Determine the (x, y) coordinate at the center of the cell enclosing the given text.  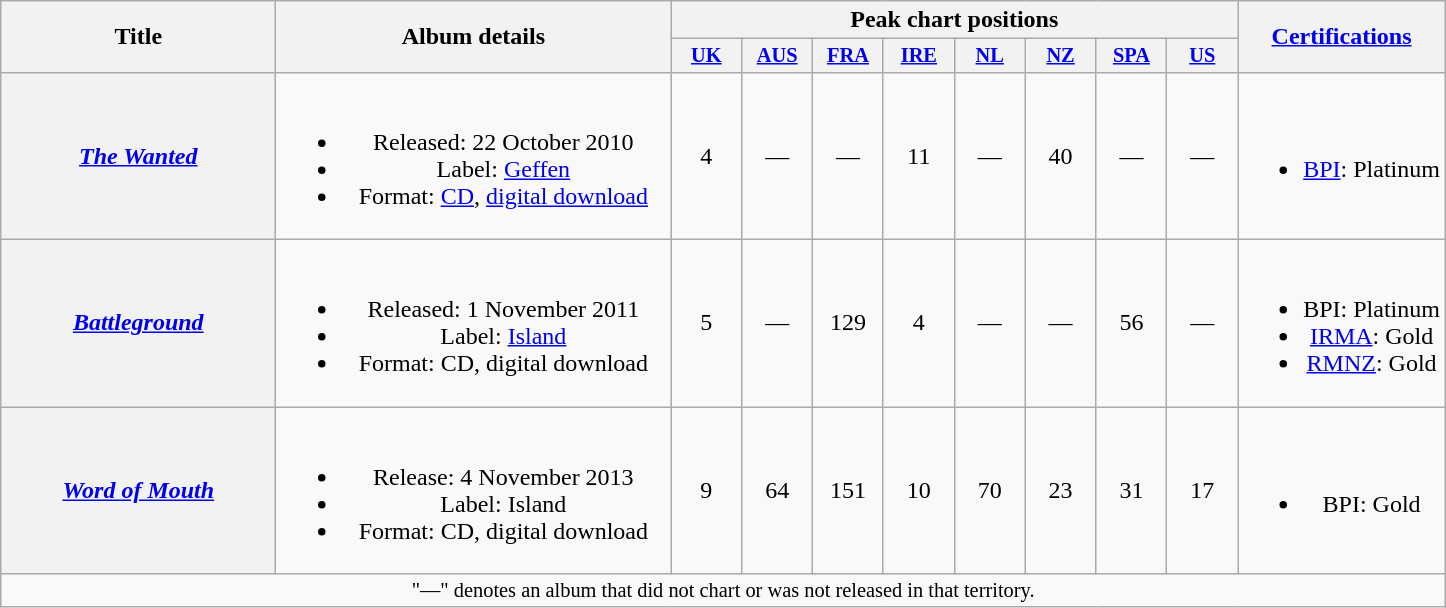
AUS (778, 56)
17 (1202, 490)
BPI: Gold (1342, 490)
Peak chart positions (954, 20)
Battleground (138, 324)
IRE (918, 56)
NL (990, 56)
151 (848, 490)
Certifications (1342, 37)
Released: 1 November 2011Label: IslandFormat: CD, digital download (474, 324)
FRA (848, 56)
SPA (1132, 56)
56 (1132, 324)
129 (848, 324)
Release: 4 November 2013Label: IslandFormat: CD, digital download (474, 490)
Released: 22 October 2010Label: GeffenFormat: CD, digital download (474, 156)
US (1202, 56)
10 (918, 490)
9 (706, 490)
5 (706, 324)
31 (1132, 490)
BPI: Platinum (1342, 156)
BPI: PlatinumIRMA: GoldRMNZ: Gold (1342, 324)
70 (990, 490)
NZ (1060, 56)
UK (706, 56)
40 (1060, 156)
Album details (474, 37)
11 (918, 156)
64 (778, 490)
"—" denotes an album that did not chart or was not released in that territory. (724, 591)
The Wanted (138, 156)
23 (1060, 490)
Title (138, 37)
Word of Mouth (138, 490)
